Detect which cell encompasses the target text, then output its [x, y] center coordinate. 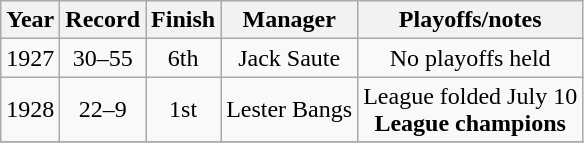
Playoffs/notes [470, 20]
22–9 [103, 110]
Finish [184, 20]
No playoffs held [470, 58]
Record [103, 20]
1928 [30, 110]
Lester Bangs [290, 110]
1st [184, 110]
30–55 [103, 58]
6th [184, 58]
Manager [290, 20]
1927 [30, 58]
Jack Saute [290, 58]
Year [30, 20]
League folded July 10League champions [470, 110]
